For the text-containing cell, return its midpoint in [X, Y] coordinate format. 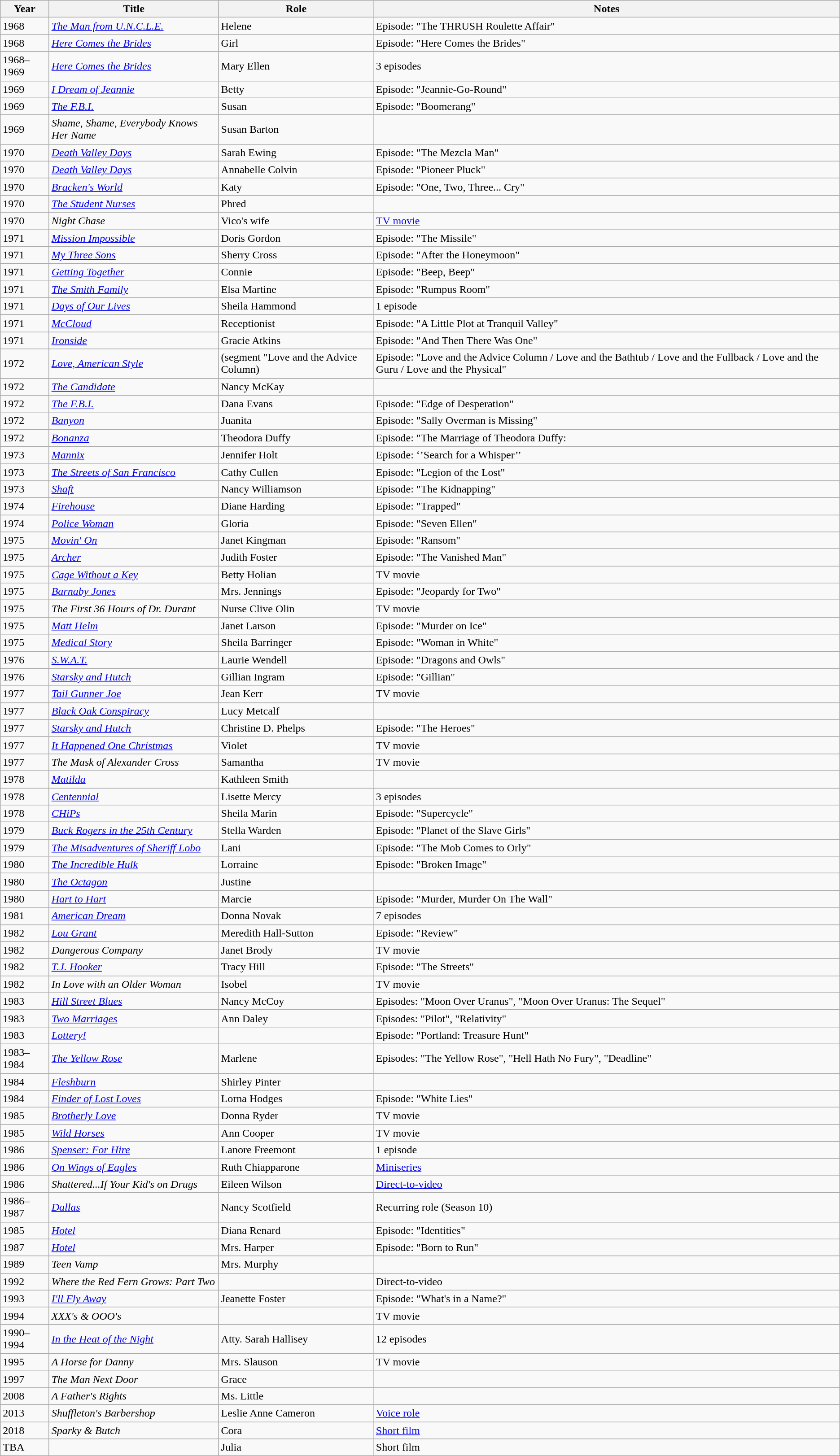
The Candidate [134, 387]
Grace [296, 1379]
Episode: "The Vanished Man" [607, 558]
Elsa Martine [296, 289]
T.J. Hooker [134, 967]
Episode: "Review" [607, 933]
Episode: "Sally Overman is Missing" [607, 421]
Sarah Ewing [296, 153]
Shame, Shame, Everybody Knows Her Name [134, 129]
1994 [25, 1316]
Episode: "Trapped" [607, 506]
Lorna Hodges [296, 1099]
Love, American Style [134, 363]
Nurse Clive Olin [296, 609]
Episode: "And Then There Was One" [607, 340]
Days of Our Lives [134, 306]
Sheila Hammond [296, 306]
Episode: "The Missile" [607, 238]
Nancy Scotfield [296, 1208]
In the Heat of the Night [134, 1338]
Shirley Pinter [296, 1081]
Lou Grant [134, 933]
Jeanette Foster [296, 1299]
Barnaby Jones [134, 592]
Episode: "Identities" [607, 1230]
Bonanza [134, 438]
Matt Helm [134, 626]
Mrs. Slauson [296, 1362]
Diane Harding [296, 506]
1993 [25, 1299]
The Streets of San Francisco [134, 472]
Ruth Chiapparone [296, 1167]
2013 [25, 1413]
1995 [25, 1362]
I'll Fly Away [134, 1299]
Sheila Marin [296, 814]
Lani [296, 848]
Janet Brody [296, 950]
Tracy Hill [296, 967]
Violet [296, 745]
7 episodes [607, 916]
Episode: "Jeopardy for Two" [607, 592]
Episode: "One, Two, Three... Cry" [607, 187]
TBA [25, 1447]
Lisette Mercy [296, 796]
The Incredible Hulk [134, 865]
Cora [296, 1430]
Episode: "Boomerang" [607, 106]
It Happened One Christmas [134, 745]
The Yellow Rose [134, 1059]
Mission Impossible [134, 238]
Episodes: "Moon Over Uranus", "Moon Over Uranus: The Sequel" [607, 1001]
The Student Nurses [134, 204]
Episode: "Jeannie-Go-Round" [607, 89]
Katy [296, 187]
Sherry Cross [296, 255]
Christine D. Phelps [296, 728]
Jean Kerr [296, 694]
Mary Ellen [296, 66]
Episode: "The Marriage of Theodora Duffy: [607, 438]
The Man from U.N.C.L.E. [134, 26]
Betty Holian [296, 575]
Leslie Anne Cameron [296, 1413]
Fleshburn [134, 1081]
Sparky & Butch [134, 1430]
Gillian Ingram [296, 677]
Eileen Wilson [296, 1184]
In Love with an Older Woman [134, 984]
Voice role [607, 1413]
The Misadventures of Sheriff Lobo [134, 848]
Matilda [134, 779]
Ms. Little [296, 1396]
Episode: "Edge of Desperation" [607, 404]
Medical Story [134, 643]
Lucy Metcalf [296, 711]
Helene [296, 26]
Hill Street Blues [134, 1001]
Justine [296, 882]
Girl [296, 43]
Theodora Duffy [296, 438]
S.W.A.T. [134, 660]
Ironside [134, 340]
Episode: "The Kidnapping" [607, 489]
McCloud [134, 323]
Banyon [134, 421]
Nancy McKay [296, 387]
Police Woman [134, 523]
2008 [25, 1396]
Donna Ryder [296, 1116]
Episode: "Supercycle" [607, 814]
Teen Vamp [134, 1264]
Cathy Cullen [296, 472]
1987 [25, 1247]
Movin' On [134, 541]
Episode: "Woman in White" [607, 643]
The Smith Family [134, 289]
Episode: "Here Comes the Brides" [607, 43]
Episode: "The Mezcla Man" [607, 153]
Dangerous Company [134, 950]
The Mask of Alexander Cross [134, 762]
Episode: ‘’Search for a Whisper’’ [607, 455]
Jennifer Holt [296, 455]
Centennial [134, 796]
Year [25, 9]
Samantha [296, 762]
Gracie Atkins [296, 340]
Ann Cooper [296, 1133]
Atty. Sarah Hallisey [296, 1338]
Janet Larson [296, 626]
1986–1987 [25, 1208]
Lorraine [296, 865]
Where the Red Fern Grows: Part Two [134, 1282]
Episode: "A Little Plot at Tranquil Valley" [607, 323]
Night Chase [134, 221]
Bracken's World [134, 187]
Archer [134, 558]
Dallas [134, 1208]
Lottery! [134, 1035]
Isobel [296, 984]
Episode: "The Streets" [607, 967]
Hart to Hart [134, 899]
Episode: "Portland: Treasure Hunt" [607, 1035]
Episode: "Dragons and Owls" [607, 660]
CHiPs [134, 814]
1997 [25, 1379]
Julia [296, 1447]
Episode: "The Heroes" [607, 728]
Judith Foster [296, 558]
Kathleen Smith [296, 779]
XXX's & OOO's [134, 1316]
Role [296, 9]
The Man Next Door [134, 1379]
Marcie [296, 899]
Vico's wife [296, 221]
Title [134, 9]
Brotherly Love [134, 1116]
Getting Together [134, 272]
Episode: "Legion of the Lost" [607, 472]
Notes [607, 9]
Buck Rogers in the 25th Century [134, 831]
Susan Barton [296, 129]
Episodes: "Pilot", "Relativity" [607, 1018]
Gloria [296, 523]
Shaft [134, 489]
Episode: "Seven Ellen" [607, 523]
I Dream of Jeannie [134, 89]
Receptionist [296, 323]
Finder of Lost Loves [134, 1099]
Episode: "Gillian" [607, 677]
1981 [25, 916]
Episode: "Ransom" [607, 541]
Laurie Wendell [296, 660]
Episode: "What's in a Name?" [607, 1299]
Donna Novak [296, 916]
Episode: "Beep, Beep" [607, 272]
Mrs. Jennings [296, 592]
The First 36 Hours of Dr. Durant [134, 609]
On Wings of Eagles [134, 1167]
Episode: "Murder, Murder On The Wall" [607, 899]
Stella Warden [296, 831]
Connie [296, 272]
Episode: "Planet of the Slave Girls" [607, 831]
Mrs. Harper [296, 1247]
Recurring role (Season 10) [607, 1208]
Lanore Freemont [296, 1150]
Shattered...If Your Kid's on Drugs [134, 1184]
Cage Without a Key [134, 575]
2018 [25, 1430]
Tail Gunner Joe [134, 694]
Two Marriages [134, 1018]
1992 [25, 1282]
The Octagon [134, 882]
Firehouse [134, 506]
My Three Sons [134, 255]
1983–1984 [25, 1059]
Ann Daley [296, 1018]
Episodes: "The Yellow Rose", "Hell Hath No Fury", "Deadline" [607, 1059]
Wild Horses [134, 1133]
A Horse for Danny [134, 1362]
Episode: "The THRUSH Roulette Affair" [607, 26]
12 episodes [607, 1338]
1968–1969 [25, 66]
Dana Evans [296, 404]
Meredith Hall-Sutton [296, 933]
Episode: "The Mob Comes to Orly" [607, 848]
1990–1994 [25, 1338]
Episode: "Broken Image" [607, 865]
Diana Renard [296, 1230]
Nancy McCoy [296, 1001]
Episode: "Pioneer Pluck" [607, 170]
Annabelle Colvin [296, 170]
Episode: "After the Honeymoon" [607, 255]
Nancy Williamson [296, 489]
Mannix [134, 455]
A Father's Rights [134, 1396]
Spenser: For Hire [134, 1150]
(segment "Love and the Advice Column) [296, 363]
Betty [296, 89]
Susan [296, 106]
Janet Kingman [296, 541]
Episode: "Born to Run" [607, 1247]
Doris Gordon [296, 238]
Marlene [296, 1059]
Miniseries [607, 1167]
Phred [296, 204]
Juanita [296, 421]
Episode: "Murder on Ice" [607, 626]
1989 [25, 1264]
Sheila Barringer [296, 643]
Mrs. Murphy [296, 1264]
American Dream [134, 916]
Episode: "Love and the Advice Column / Love and the Bathtub / Love and the Fullback / Love and the Guru / Love and the Physical" [607, 363]
Black Oak Conspiracy [134, 711]
Shuffleton's Barbershop [134, 1413]
Episode: "White Lies" [607, 1099]
Episode: "Rumpus Room" [607, 289]
